Scan for the cell matching the given text and deliver its [X, Y] coordinate at center. 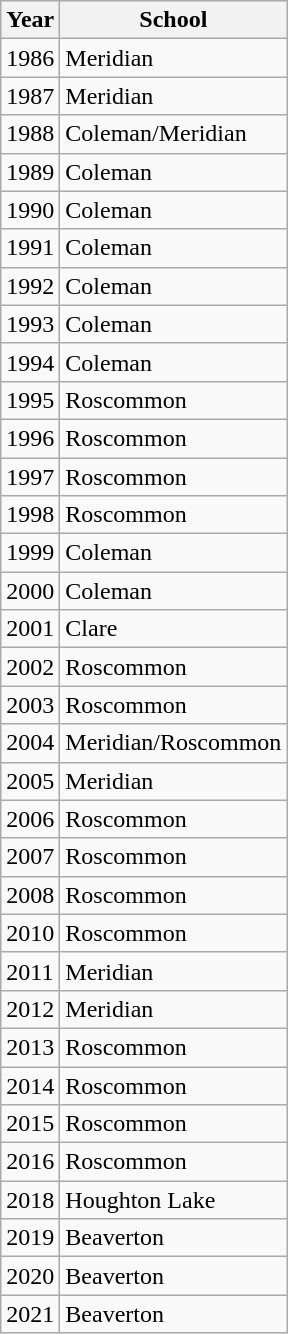
1995 [30, 400]
1998 [30, 515]
1999 [30, 553]
1993 [30, 324]
1997 [30, 477]
2001 [30, 629]
2021 [30, 1314]
1991 [30, 248]
2006 [30, 819]
2000 [30, 591]
Coleman/Meridian [174, 134]
Year [30, 20]
2013 [30, 1047]
2011 [30, 971]
2004 [30, 743]
1987 [30, 96]
Clare [174, 629]
2010 [30, 933]
1990 [30, 210]
2018 [30, 1200]
Houghton Lake [174, 1200]
2016 [30, 1162]
2014 [30, 1085]
1994 [30, 362]
1996 [30, 438]
2005 [30, 781]
Meridian/Roscommon [174, 743]
2008 [30, 895]
1989 [30, 172]
1988 [30, 134]
2019 [30, 1238]
2002 [30, 667]
School [174, 20]
2015 [30, 1124]
2012 [30, 1009]
1992 [30, 286]
2020 [30, 1276]
2003 [30, 705]
2007 [30, 857]
1986 [30, 58]
